Identify which cell holds the provided text, then report its (x, y) central coordinate. 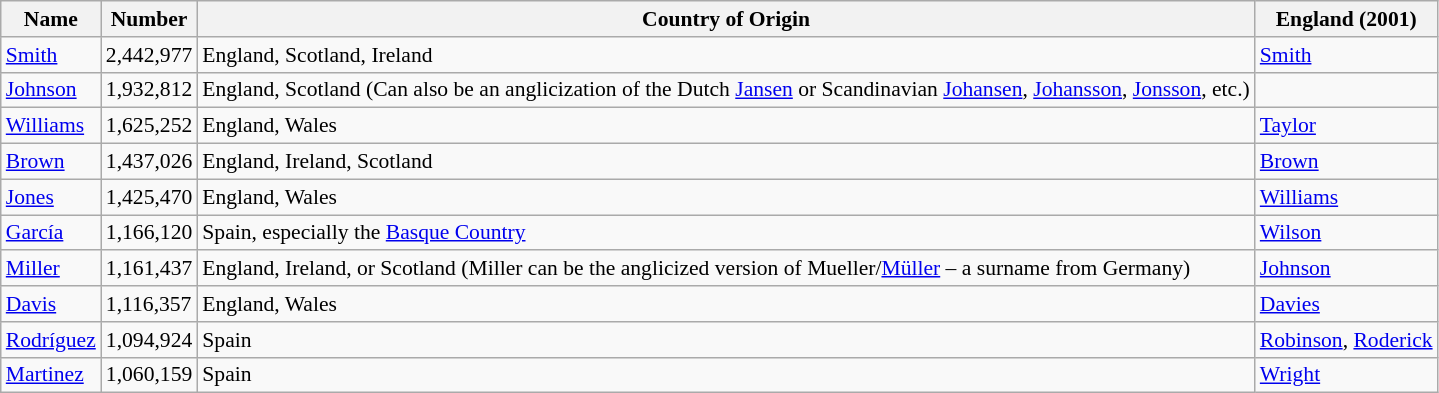
1,625,252 (149, 126)
Rodríguez (51, 340)
García (51, 233)
1,116,357 (149, 304)
Number (149, 19)
1,425,470 (149, 197)
2,442,977 (149, 55)
England, Scotland, Ireland (726, 55)
Martinez (51, 375)
England, Ireland, Scotland (726, 162)
Jones (51, 197)
Name (51, 19)
1,166,120 (149, 233)
Wright (1346, 375)
1,161,437 (149, 269)
1,932,812 (149, 90)
England, Scotland (Can also be an anglicization of the Dutch Jansen or Scandinavian Johansen, Johansson, Jonsson, etc.) (726, 90)
Spain, especially the Basque Country (726, 233)
1,437,026 (149, 162)
Taylor (1346, 126)
Miller (51, 269)
Davies (1346, 304)
1,094,924 (149, 340)
1,060,159 (149, 375)
England, Ireland, or Scotland (Miller can be the anglicized version of Mueller/Müller – a surname from Germany) (726, 269)
England (2001) (1346, 19)
Davis (51, 304)
Country of Origin (726, 19)
Wilson (1346, 233)
Robinson, Roderick (1346, 340)
